Pinpoint the cell where the given text exists, returning its [x, y] midpoint coordinate. 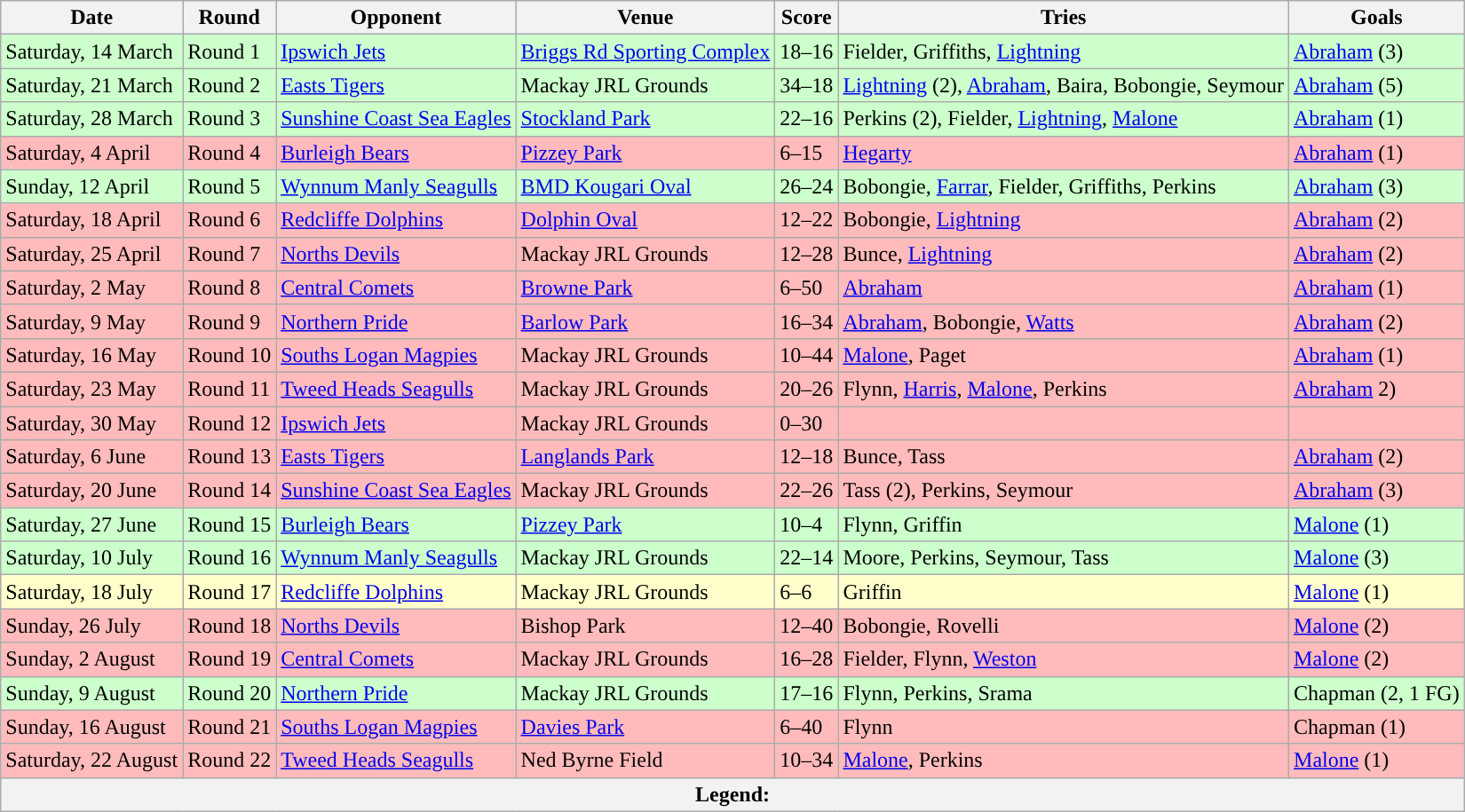
Sunday, 12 April [92, 186]
Perkins (2), Fielder, Lightning, Malone [1064, 119]
Round 15 [229, 524]
Bishop Park [645, 626]
Abraham, Bobongie, Watts [1064, 321]
Malone, Perkins [1064, 761]
Round 9 [229, 321]
Saturday, 18 July [92, 592]
Abraham [1064, 288]
Bobongie, Farrar, Fielder, Griffiths, Perkins [1064, 186]
Saturday, 30 May [92, 423]
Browne Park [645, 288]
Round 13 [229, 457]
Chapman (2, 1 FG) [1377, 693]
16–34 [806, 321]
Bobongie, Rovelli [1064, 626]
26–24 [806, 186]
Bunce, Lightning [1064, 254]
Malone, Paget [1064, 355]
Legend: [732, 794]
Fielder, Griffiths, Lightning [1064, 51]
Flynn, Perkins, Srama [1064, 693]
Venue [645, 18]
Round 6 [229, 220]
Round 7 [229, 254]
12–40 [806, 626]
Saturday, 23 May [92, 389]
Saturday, 16 May [92, 355]
Flynn, Griffin [1064, 524]
Round 22 [229, 761]
6–40 [806, 727]
Score [806, 18]
12–28 [806, 254]
12–22 [806, 220]
10–4 [806, 524]
Lightning (2), Abraham, Baira, Bobongie, Seymour [1064, 85]
Sunday, 16 August [92, 727]
Round 3 [229, 119]
22–14 [806, 558]
Sunday, 9 August [92, 693]
Moore, Perkins, Seymour, Tass [1064, 558]
Stockland Park [645, 119]
Saturday, 22 August [92, 761]
10–44 [806, 355]
Barlow Park [645, 321]
Round 1 [229, 51]
Round 10 [229, 355]
Saturday, 4 April [92, 153]
34–18 [806, 85]
Goals [1377, 18]
17–16 [806, 693]
Fielder, Flynn, Weston [1064, 659]
Round 11 [229, 389]
Saturday, 21 March [92, 85]
Sunday, 26 July [92, 626]
Langlands Park [645, 457]
Briggs Rd Sporting Complex [645, 51]
Dolphin Oval [645, 220]
Bunce, Tass [1064, 457]
Round 14 [229, 491]
Flynn [1064, 727]
Round 21 [229, 727]
20–26 [806, 389]
Saturday, 6 June [92, 457]
Round 18 [229, 626]
Flynn, Harris, Malone, Perkins [1064, 389]
Ned Byrne Field [645, 761]
Saturday, 14 March [92, 51]
12–18 [806, 457]
Round 2 [229, 85]
Round 8 [229, 288]
Griffin [1064, 592]
Malone (3) [1377, 558]
6–6 [806, 592]
Round 19 [229, 659]
Tass (2), Perkins, Seymour [1064, 491]
Round [229, 18]
6–15 [806, 153]
0–30 [806, 423]
Round 20 [229, 693]
Round 16 [229, 558]
Saturday, 25 April [92, 254]
Chapman (1) [1377, 727]
Abraham 2) [1377, 389]
Sunday, 2 August [92, 659]
Saturday, 18 April [92, 220]
Round 12 [229, 423]
Hegarty [1064, 153]
Davies Park [645, 727]
Saturday, 9 May [92, 321]
6–50 [806, 288]
Saturday, 28 March [92, 119]
Saturday, 10 July [92, 558]
Round 5 [229, 186]
Saturday, 2 May [92, 288]
Opponent [396, 18]
Date [92, 18]
16–28 [806, 659]
Tries [1064, 18]
Saturday, 20 June [92, 491]
Saturday, 27 June [92, 524]
Abraham (5) [1377, 85]
Bobongie, Lightning [1064, 220]
22–26 [806, 491]
10–34 [806, 761]
22–16 [806, 119]
18–16 [806, 51]
Round 4 [229, 153]
Round 17 [229, 592]
BMD Kougari Oval [645, 186]
